Provide the (X, Y) coordinate of the cell's center where the given text is located.  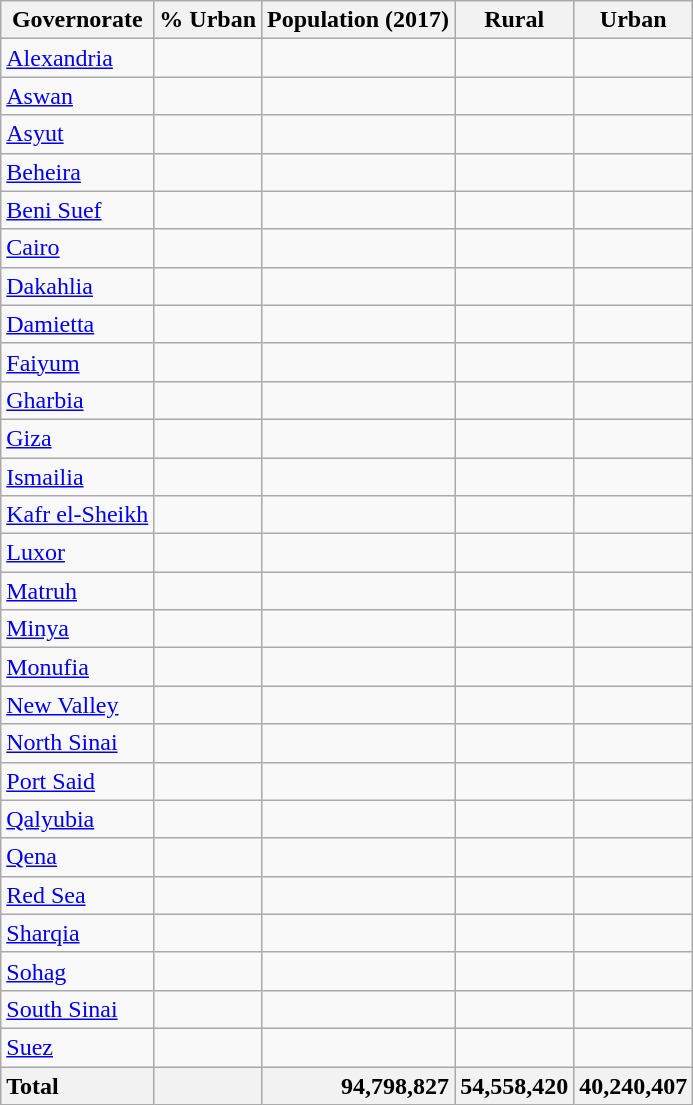
Governorate (78, 20)
North Sinai (78, 743)
Cairo (78, 248)
Suez (78, 1047)
Damietta (78, 324)
Urban (634, 20)
Matruh (78, 591)
Red Sea (78, 895)
Ismailia (78, 477)
New Valley (78, 705)
Sharqia (78, 933)
Minya (78, 629)
Asyut (78, 134)
South Sinai (78, 1009)
Port Said (78, 781)
Aswan (78, 96)
Beheira (78, 172)
Rural (514, 20)
94,798,827 (358, 1085)
Qalyubia (78, 819)
Alexandria (78, 58)
Kafr el-Sheikh (78, 515)
Monufia (78, 667)
Qena (78, 857)
Faiyum (78, 362)
% Urban (208, 20)
54,558,420 (514, 1085)
Population (2017) (358, 20)
Beni Suef (78, 210)
Luxor (78, 553)
Dakahlia (78, 286)
Giza (78, 438)
40,240,407 (634, 1085)
Gharbia (78, 400)
Sohag (78, 971)
Total (78, 1085)
